Detect which cell encompasses the target text, then output its (x, y) center coordinate. 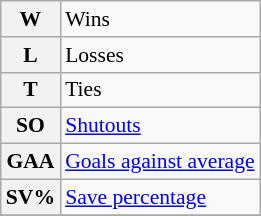
T (30, 90)
SV% (30, 197)
Losses (160, 55)
Ties (160, 90)
Save percentage (160, 197)
Goals against average (160, 162)
Wins (160, 19)
GAA (30, 162)
Shutouts (160, 126)
L (30, 55)
W (30, 19)
SO (30, 126)
